From the cell containing the given text, extract its center point as (X, Y) coordinate. 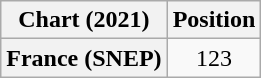
France (SNEP) (84, 58)
Position (214, 20)
Chart (2021) (84, 20)
123 (214, 58)
